From the cell containing the given text, extract its center point as [x, y] coordinate. 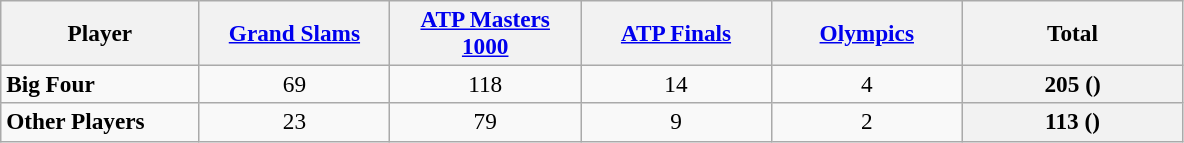
2 [866, 122]
Player [100, 32]
4 [866, 84]
9 [676, 122]
ATP Masters 1000 [486, 32]
14 [676, 84]
Olympics [866, 32]
23 [294, 122]
ATP Finals [676, 32]
69 [294, 84]
Total [1072, 32]
Grand Slams [294, 32]
118 [486, 84]
Other Players [100, 122]
79 [486, 122]
Big Four [100, 84]
205 () [1072, 84]
113 () [1072, 122]
